Locate the cell with the specified text and output its [X, Y] center coordinate. 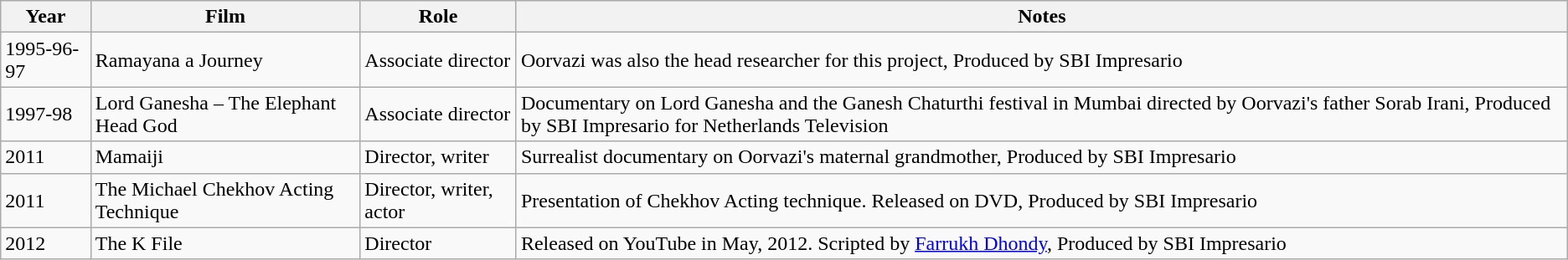
The Michael Chekhov Acting Technique [225, 201]
Surrealist documentary on Oorvazi's maternal grandmother, Produced by SBI Impresario [1042, 157]
Released on YouTube in May, 2012. Scripted by Farrukh Dhondy, Produced by SBI Impresario [1042, 243]
Lord Ganesha – The Elephant Head God [225, 114]
Mamaiji [225, 157]
2012 [45, 243]
Film [225, 17]
Notes [1042, 17]
Role [439, 17]
Year [45, 17]
1997-98 [45, 114]
Director, writer, actor [439, 201]
Director, writer [439, 157]
The K File [225, 243]
1995-96-97 [45, 60]
Ramayana a Journey [225, 60]
Director [439, 243]
Oorvazi was also the head researcher for this project, Produced by SBI Impresario [1042, 60]
Presentation of Chekhov Acting technique. Released on DVD, Produced by SBI Impresario [1042, 201]
